Output the (x, y) coordinate of the center of the cell containing the given text.  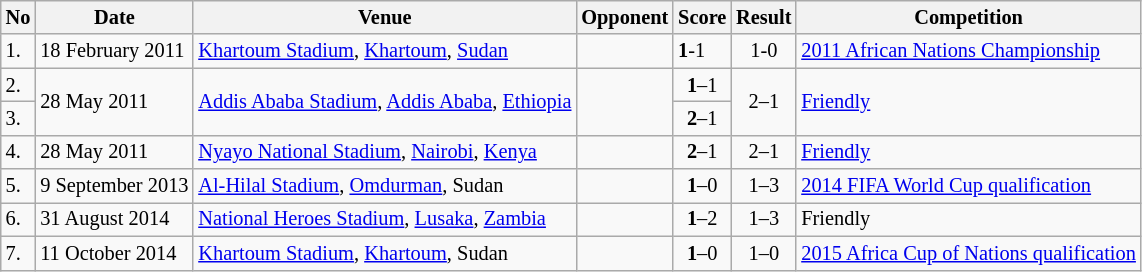
3. (18, 118)
2014 FIFA World Cup qualification (968, 186)
5. (18, 186)
Addis Ababa Stadium, Addis Ababa, Ethiopia (384, 102)
Venue (384, 17)
31 August 2014 (114, 219)
7. (18, 253)
Date (114, 17)
Competition (968, 17)
2011 African Nations Championship (968, 51)
1. (18, 51)
4. (18, 152)
2015 Africa Cup of Nations qualification (968, 253)
Result (764, 17)
Score (702, 17)
1-0 (764, 51)
18 February 2011 (114, 51)
Al-Hilal Stadium, Omdurman, Sudan (384, 186)
2. (18, 85)
1–1 (702, 85)
No (18, 17)
9 September 2013 (114, 186)
Opponent (624, 17)
11 October 2014 (114, 253)
1–2 (702, 219)
National Heroes Stadium, Lusaka, Zambia (384, 219)
1-1 (702, 51)
Nyayo National Stadium, Nairobi, Kenya (384, 152)
6. (18, 219)
